Capture the cell that displays the provided text and extract its (X, Y) central coordinate. 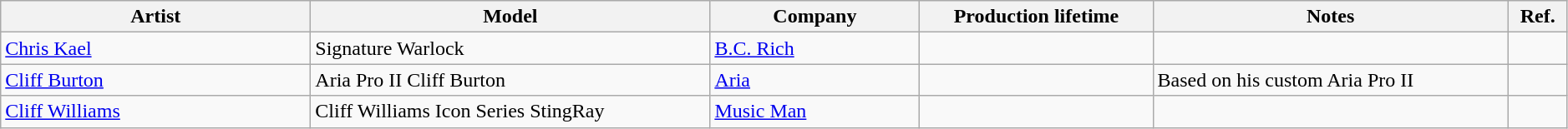
Chris Kael (155, 48)
Company (815, 17)
Aria Pro II Cliff Burton (510, 80)
Music Man (815, 112)
Cliff Burton (155, 80)
Cliff Williams Icon Series StingRay (510, 112)
B.C. Rich (815, 48)
Artist (155, 17)
Model (510, 17)
Signature Warlock (510, 48)
Based on his custom Aria Pro II (1330, 80)
Ref. (1537, 17)
Notes (1330, 17)
Production lifetime (1036, 17)
Aria (815, 80)
Cliff Williams (155, 112)
